From the cell containing the given text, extract its center point as (x, y) coordinate. 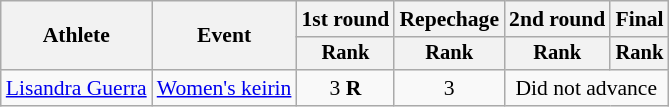
Final (639, 19)
Did not advance (586, 88)
Athlete (76, 36)
Event (224, 36)
3 R (345, 88)
Women's keirin (224, 88)
Lisandra Guerra (76, 88)
3 (449, 88)
2nd round (557, 19)
1st round (345, 19)
Repechage (449, 19)
